Provide the [x, y] coordinate of the cell's center where the given text is located.  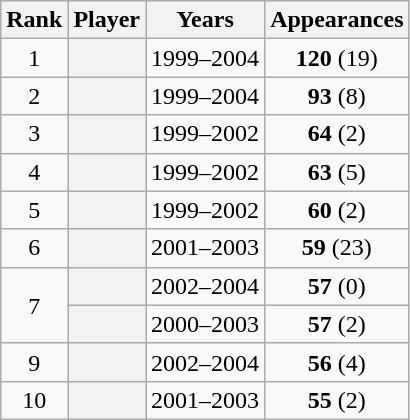
120 (19) [337, 58]
Years [206, 20]
5 [34, 210]
2 [34, 96]
Appearances [337, 20]
64 (2) [337, 134]
57 (0) [337, 286]
4 [34, 172]
2000–2003 [206, 324]
9 [34, 362]
6 [34, 248]
Player [107, 20]
10 [34, 400]
1 [34, 58]
55 (2) [337, 400]
63 (5) [337, 172]
3 [34, 134]
56 (4) [337, 362]
Rank [34, 20]
60 (2) [337, 210]
59 (23) [337, 248]
7 [34, 305]
57 (2) [337, 324]
93 (8) [337, 96]
